Pinpoint the cell where the given text exists, returning its [X, Y] midpoint coordinate. 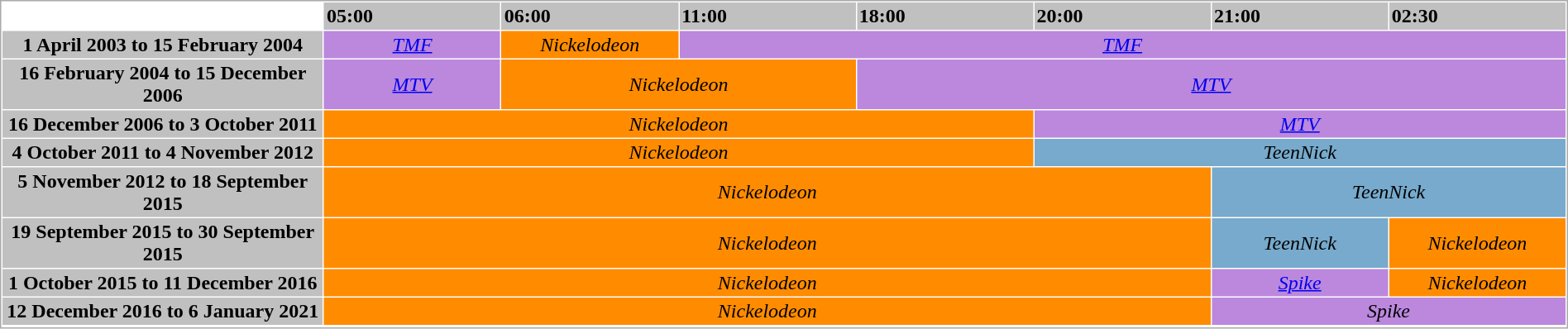
20:00 [1121, 17]
19 September 2015 to 30 September 2015 [163, 243]
16 December 2006 to 3 October 2011 [163, 124]
16 February 2004 to 15 December 2006 [163, 84]
1 April 2003 to 15 February 2004 [163, 45]
02:30 [1477, 17]
21:00 [1300, 17]
05:00 [412, 17]
4 October 2011 to 4 November 2012 [163, 152]
06:00 [590, 17]
11:00 [767, 17]
18:00 [944, 17]
12 December 2016 to 6 January 2021 [163, 311]
5 November 2012 to 18 September 2015 [163, 192]
1 October 2015 to 11 December 2016 [163, 283]
